Identify which cell holds the provided text, then report its (X, Y) central coordinate. 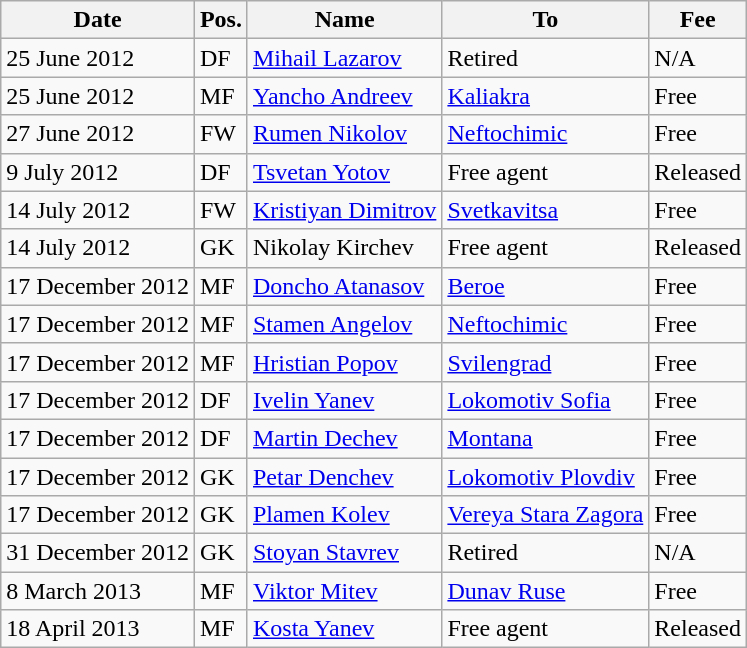
31 December 2012 (98, 553)
Lokomotiv Sofia (546, 400)
Vereya Stara Zagora (546, 515)
Yancho Andreev (344, 96)
Petar Denchev (344, 477)
Fee (698, 20)
Beroe (546, 286)
Svilengrad (546, 362)
Svetkavitsa (546, 210)
18 April 2013 (98, 629)
Kaliakra (546, 96)
Kristiyan Dimitrov (344, 210)
Pos. (220, 20)
Plamen Kolev (344, 515)
Stoyan Stavrev (344, 553)
Ivelin Yanev (344, 400)
Date (98, 20)
Nikolay Kirchev (344, 248)
9 July 2012 (98, 172)
Name (344, 20)
Hristian Popov (344, 362)
Viktor Mitev (344, 591)
Kosta Yanev (344, 629)
Doncho Atanasov (344, 286)
Montana (546, 438)
Martin Dechev (344, 438)
27 June 2012 (98, 134)
To (546, 20)
Lokomotiv Plovdiv (546, 477)
Mihail Lazarov (344, 58)
Tsvetan Yotov (344, 172)
Rumen Nikolov (344, 134)
Stamen Angelov (344, 324)
8 March 2013 (98, 591)
Dunav Ruse (546, 591)
